From the cell containing the given text, extract its center point as [X, Y] coordinate. 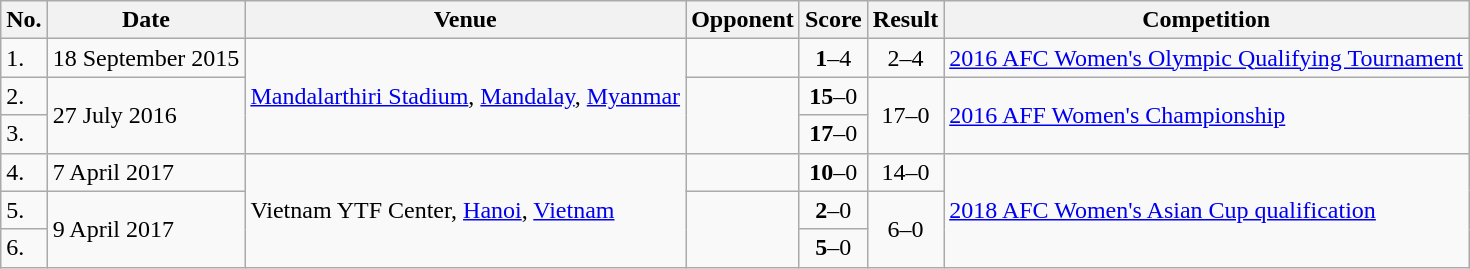
Vietnam YTF Center, Hanoi, Vietnam [466, 210]
3. [24, 134]
14–0 [905, 172]
2018 AFC Women's Asian Cup qualification [1206, 210]
Venue [466, 20]
2016 AFF Women's Championship [1206, 115]
Result [905, 20]
2–4 [905, 58]
1. [24, 58]
Competition [1206, 20]
5. [24, 210]
15–0 [833, 96]
4. [24, 172]
6–0 [905, 229]
18 September 2015 [146, 58]
10–0 [833, 172]
1–4 [833, 58]
9 April 2017 [146, 229]
Opponent [743, 20]
Score [833, 20]
Date [146, 20]
Mandalarthiri Stadium, Mandalay, Myanmar [466, 96]
27 July 2016 [146, 115]
2–0 [833, 210]
5–0 [833, 248]
7 April 2017 [146, 172]
2. [24, 96]
6. [24, 248]
No. [24, 20]
2016 AFC Women's Olympic Qualifying Tournament [1206, 58]
